Identify which cell holds the provided text, then report its [X, Y] central coordinate. 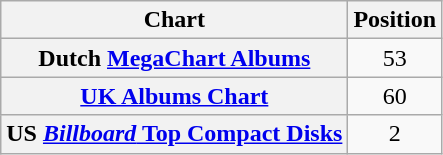
UK Albums Chart [174, 96]
Chart [174, 20]
Position [395, 20]
Dutch MegaChart Albums [174, 58]
2 [395, 134]
53 [395, 58]
US Billboard Top Compact Disks [174, 134]
60 [395, 96]
